Identify which cell holds the provided text, then report its [X, Y] central coordinate. 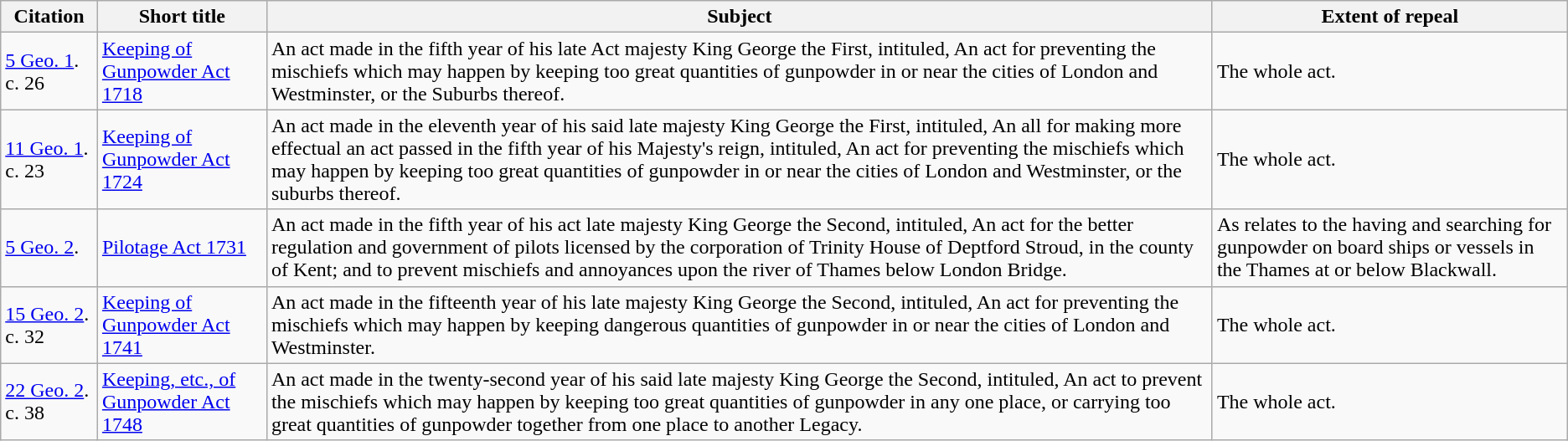
As relates to the having and searching for gunpowder on board ships or vessels in the Thames at or below Blackwall. [1390, 248]
Extent of repeal [1390, 17]
Short title [182, 17]
5 Geo. 1. c. 26 [49, 71]
Pilotage Act 1731 [182, 248]
15 Geo. 2. c. 32 [49, 325]
Keeping of Gunpowder Act 1724 [182, 159]
Citation [49, 17]
Subject [739, 17]
11 Geo. 1. c. 23 [49, 159]
5 Geo. 2. [49, 248]
22 Geo. 2. c. 38 [49, 402]
Keeping of Gunpowder Act 1718 [182, 71]
Keeping, etc., of Gunpowder Act 1748 [182, 402]
Keeping of Gunpowder Act 1741 [182, 325]
